Locate the cell with the specified text and output its (X, Y) center coordinate. 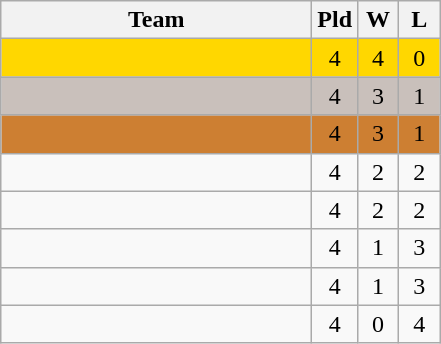
L (420, 20)
Pld (335, 20)
Team (156, 20)
W (378, 20)
